Return the [x, y] coordinate for the center point of the cell that contains the specified text.  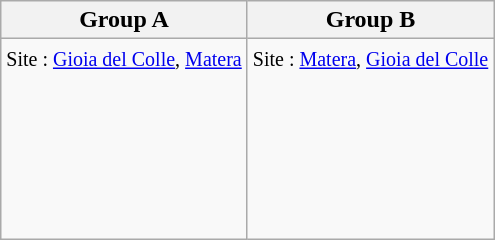
Group A [124, 20]
Group B [370, 20]
Site : Gioia del Colle, Matera [124, 139]
Site : Matera, Gioia del Colle [370, 139]
